Pinpoint the cell where the given text exists, returning its (x, y) midpoint coordinate. 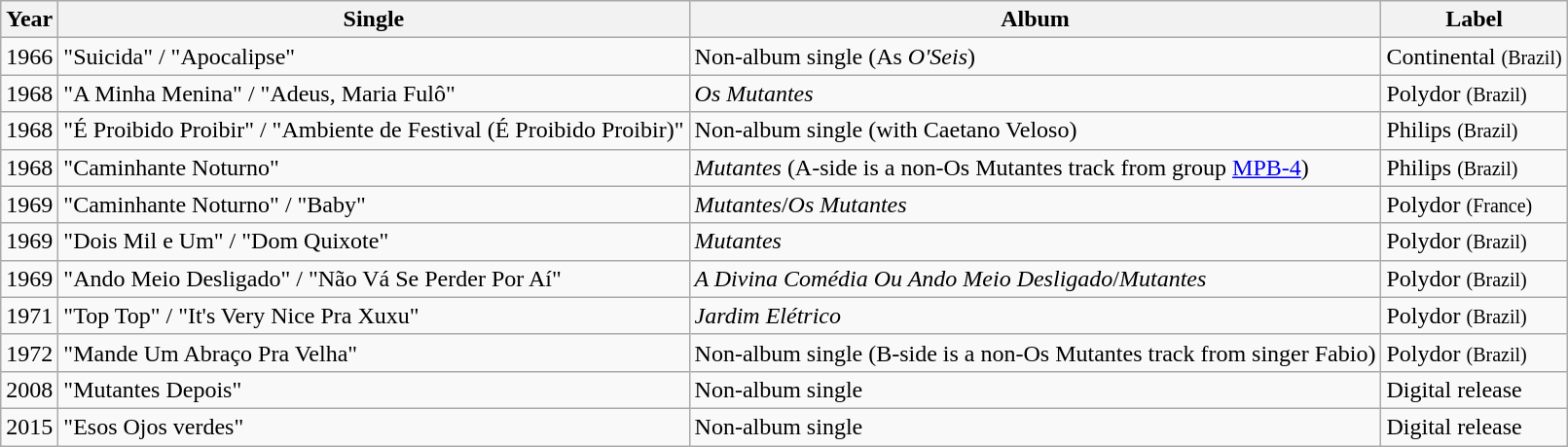
"Dois Mil e Um" / "Dom Quixote" (374, 242)
"É Proibido Proibir" / "Ambiente de Festival (É Proibido Proibir)" (374, 130)
A Divina Comédia Ou Ando Meio Desligado/Mutantes (1036, 279)
2008 (29, 390)
Label (1474, 19)
Mutantes (A-side is a non-Os Mutantes track from group MPB-4) (1036, 168)
Os Mutantes (1036, 93)
"Ando Meio Desligado" / "Não Vá Se Perder Por Aí" (374, 279)
Non-album single (B-side is a non-Os Mutantes track from singer Fabio) (1036, 353)
"Top Top" / "It's Very Nice Pra Xuxu" (374, 316)
"Suicida" / "Apocalipse" (374, 56)
"Mande Um Abraço Pra Velha" (374, 353)
"Esos Ojos verdes" (374, 427)
Mutantes (1036, 242)
Non-album single (As O'Seis) (1036, 56)
Single (374, 19)
1966 (29, 56)
1972 (29, 353)
Mutantes/Os Mutantes (1036, 205)
Continental (Brazil) (1474, 56)
Album (1036, 19)
Polydor (France) (1474, 205)
"Caminhante Noturno" (374, 168)
Non-album single (with Caetano Veloso) (1036, 130)
2015 (29, 427)
"A Minha Menina" / "Adeus, Maria Fulô" (374, 93)
Year (29, 19)
"Caminhante Noturno" / "Baby" (374, 205)
Jardim Elétrico (1036, 316)
1971 (29, 316)
"Mutantes Depois" (374, 390)
